Capture the cell that displays the provided text and extract its (x, y) central coordinate. 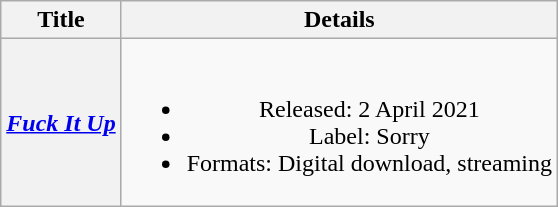
Fuck It Up (61, 122)
Title (61, 20)
Released: 2 April 2021Label: SorryFormats: Digital download, streaming (339, 122)
Details (339, 20)
